From the cell containing the given text, extract its center point as [X, Y] coordinate. 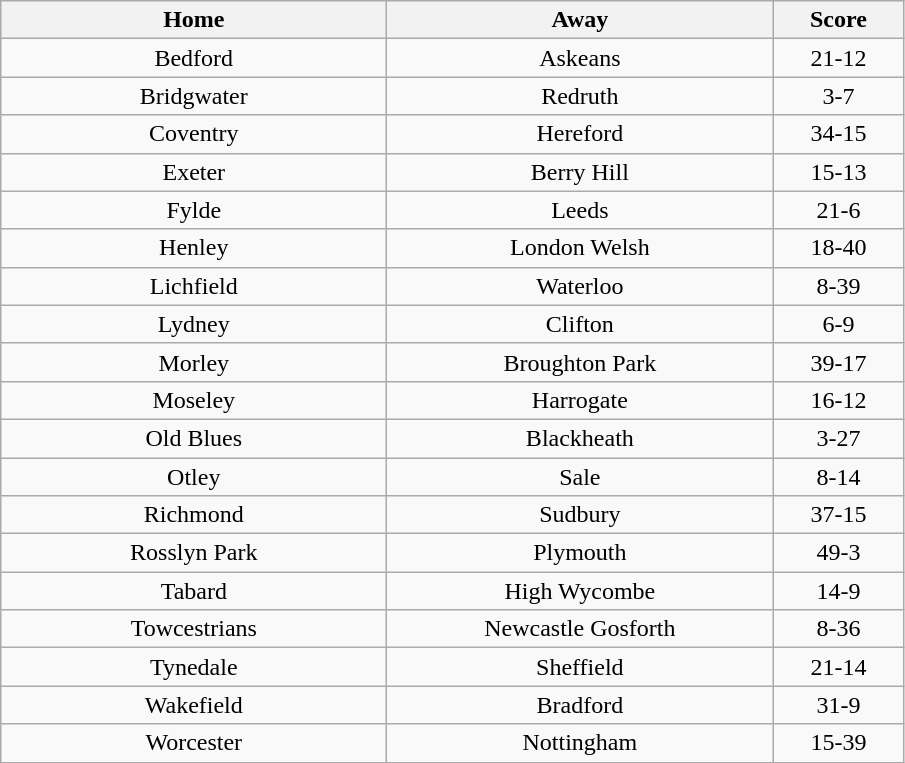
15-39 [838, 743]
Sudbury [580, 515]
Coventry [194, 134]
Leeds [580, 210]
London Welsh [580, 248]
Hereford [580, 134]
Rosslyn Park [194, 553]
Berry Hill [580, 172]
14-9 [838, 591]
Fylde [194, 210]
Tabard [194, 591]
Moseley [194, 400]
Tynedale [194, 667]
15-13 [838, 172]
Bedford [194, 58]
Blackheath [580, 438]
Henley [194, 248]
Sale [580, 477]
37-15 [838, 515]
Redruth [580, 96]
3-27 [838, 438]
6-9 [838, 324]
Away [580, 20]
Otley [194, 477]
Towcestrians [194, 629]
Bridgwater [194, 96]
21-6 [838, 210]
Harrogate [580, 400]
8-14 [838, 477]
8-39 [838, 286]
3-7 [838, 96]
Newcastle Gosforth [580, 629]
21-12 [838, 58]
Old Blues [194, 438]
Worcester [194, 743]
Home [194, 20]
Exeter [194, 172]
34-15 [838, 134]
Clifton [580, 324]
Sheffield [580, 667]
16-12 [838, 400]
31-9 [838, 705]
Richmond [194, 515]
Bradford [580, 705]
39-17 [838, 362]
Lichfield [194, 286]
8-36 [838, 629]
Askeans [580, 58]
Morley [194, 362]
Waterloo [580, 286]
Plymouth [580, 553]
High Wycombe [580, 591]
21-14 [838, 667]
49-3 [838, 553]
Score [838, 20]
Broughton Park [580, 362]
Lydney [194, 324]
18-40 [838, 248]
Wakefield [194, 705]
Nottingham [580, 743]
